Return the (x, y) coordinate for the center point of the cell that contains the specified text.  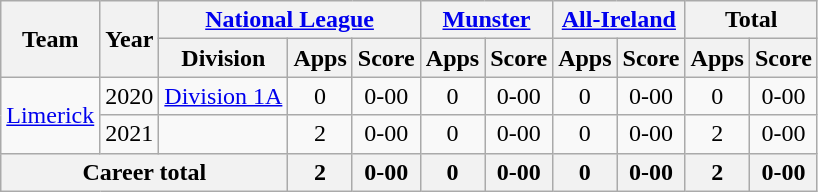
Munster (486, 20)
Total (751, 20)
Division 1A (224, 96)
All-Ireland (619, 20)
Division (224, 58)
2020 (130, 96)
National League (290, 20)
Career total (144, 172)
Team (50, 39)
2021 (130, 134)
Limerick (50, 115)
Year (130, 39)
